For the text-containing cell, return its midpoint in (x, y) coordinate format. 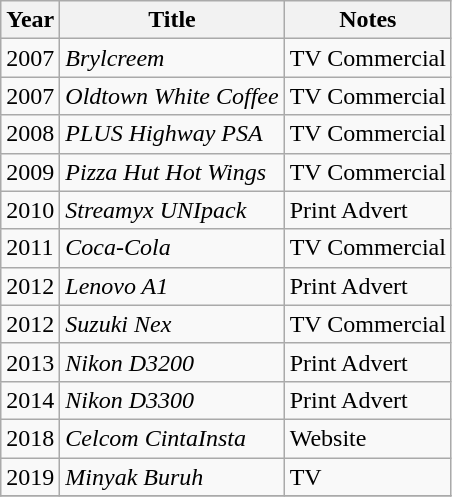
2013 (30, 362)
Pizza Hut Hot Wings (172, 172)
Lenovo A1 (172, 286)
PLUS Highway PSA (172, 134)
2011 (30, 248)
Minyak Buruh (172, 477)
2014 (30, 400)
Streamyx UNIpack (172, 210)
Website (368, 438)
Brylcreem (172, 58)
Title (172, 20)
TV (368, 477)
Notes (368, 20)
Nikon D3200 (172, 362)
2010 (30, 210)
2018 (30, 438)
Oldtown White Coffee (172, 96)
Coca-Cola (172, 248)
Year (30, 20)
2019 (30, 477)
2008 (30, 134)
Suzuki Nex (172, 324)
2009 (30, 172)
Nikon D3300 (172, 400)
Celcom CintaInsta (172, 438)
